Search for the cell housing the specified text and yield its [x, y] center coordinate. 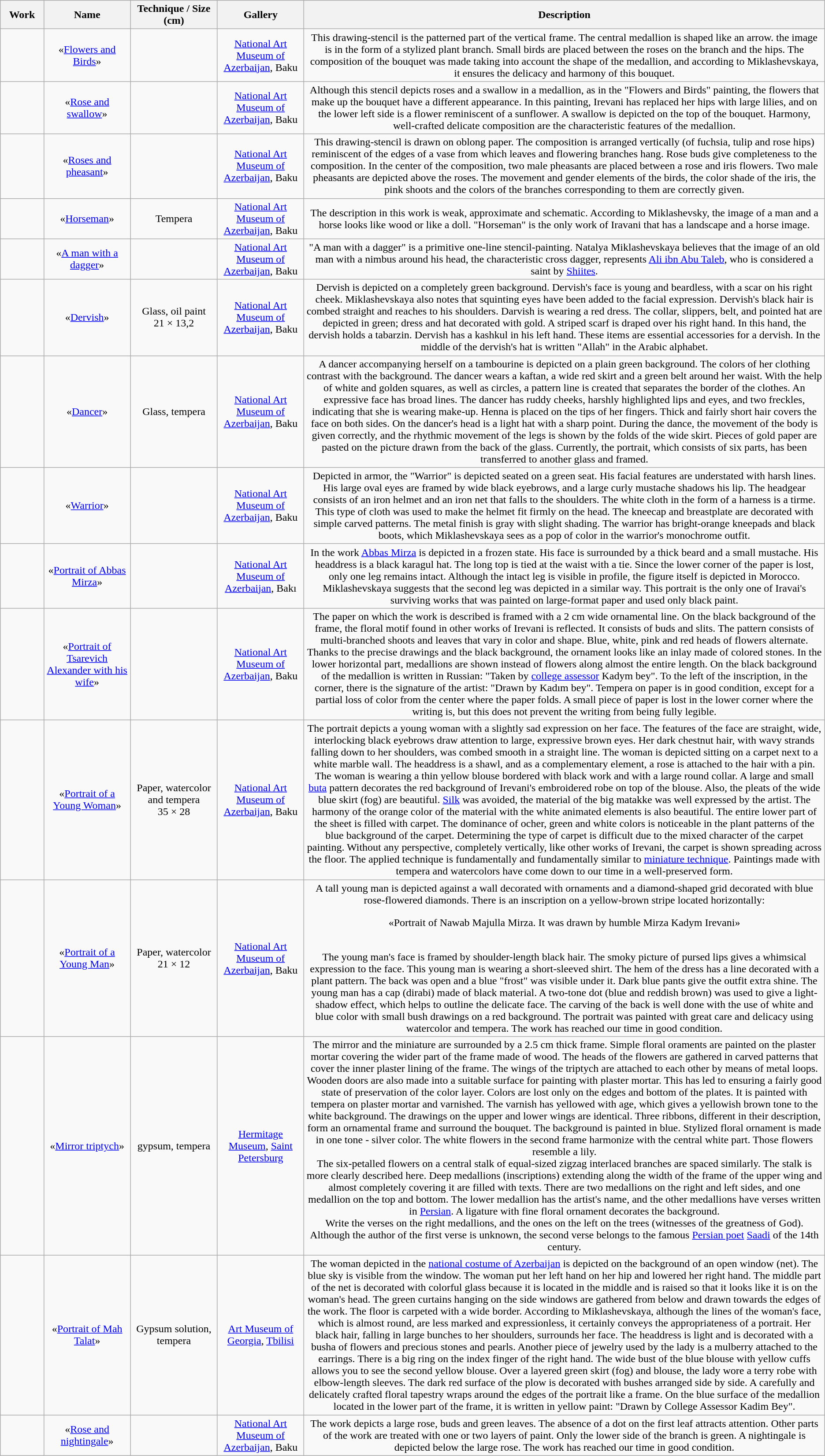
Tempera [174, 219]
«Dervish» [87, 317]
«A man with a dagger» [87, 259]
«Portrait of a Young Woman» [87, 800]
gypsum, tempera [174, 1146]
«Rose and nightingale» [87, 1435]
«Dancer» [87, 411]
Glass, tempera [174, 411]
«Flowers and Birds» [87, 56]
«Rose and swallow» [87, 107]
Art Museum of Georgia, Tbilisi [261, 1335]
Glass, oil paint21 × 13,2 [174, 317]
Technique / Size (cm) [174, 15]
Gallery [261, 15]
«Portrait of Abbas Mirza» [87, 576]
«Portrait of Tsarevich Alexander with his wife» [87, 664]
National Art Museum of Azerbaijan, Bakı [261, 576]
Work [22, 15]
Paper, watercolor21 × 12 [174, 958]
Gypsum solution, tempera [174, 1335]
Description [564, 15]
«Roses and pheasant» [87, 166]
«Warrior» [87, 506]
«Horseman» [87, 219]
«Portrait of a Young Man» [87, 958]
Hermitage Museum, Saint Petersburg [261, 1146]
Paper, watercolor and tempera35 × 28 [174, 800]
«Mirror triptych» [87, 1146]
Name [87, 15]
«Portrait of Mah Talat» [87, 1335]
